Capture the cell that displays the provided text and extract its (X, Y) central coordinate. 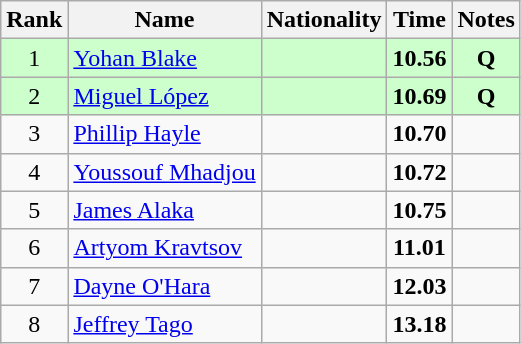
Notes (486, 20)
Dayne O'Hara (164, 286)
10.56 (420, 58)
6 (34, 248)
Time (420, 20)
Yohan Blake (164, 58)
Nationality (324, 20)
10.70 (420, 134)
13.18 (420, 324)
Artyom Kravtsov (164, 248)
Phillip Hayle (164, 134)
3 (34, 134)
7 (34, 286)
12.03 (420, 286)
James Alaka (164, 210)
10.75 (420, 210)
4 (34, 172)
Youssouf Mhadjou (164, 172)
Jeffrey Tago (164, 324)
1 (34, 58)
2 (34, 96)
11.01 (420, 248)
10.69 (420, 96)
Miguel López (164, 96)
5 (34, 210)
8 (34, 324)
10.72 (420, 172)
Name (164, 20)
Rank (34, 20)
